Provide the [X, Y] coordinate of the cell's center where the given text is located.  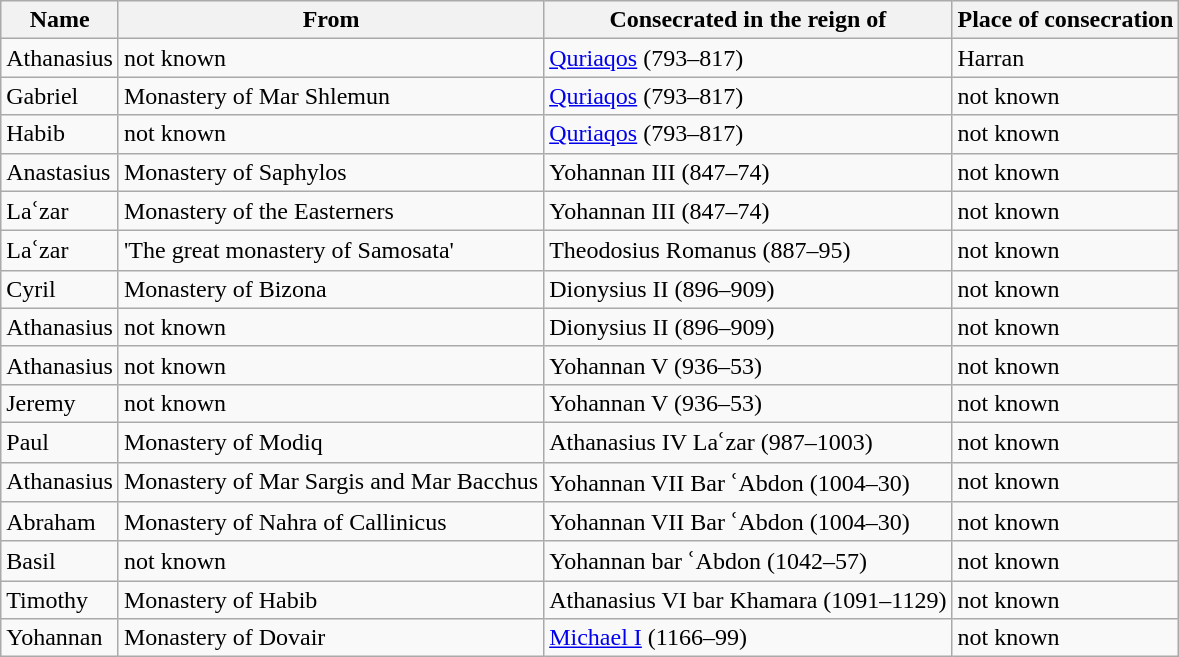
Theodosius Romanus (887–95) [748, 251]
Monastery of Mar Shlemun [330, 96]
Timothy [60, 600]
Monastery of the Easterners [330, 211]
'The great monastery of Samosata' [330, 251]
Consecrated in the reign of [748, 20]
Habib [60, 134]
Anastasius [60, 172]
Yohannan bar ʿAbdon (1042–57) [748, 561]
Basil [60, 561]
Abraham [60, 522]
Athanasius VI bar Khamara (1091–1129) [748, 600]
Monastery of Nahra of Callinicus [330, 522]
Harran [1066, 58]
Jeremy [60, 403]
Cyril [60, 289]
Monastery of Mar Sargis and Mar Bacchus [330, 482]
Paul [60, 442]
Michael I (1166–99) [748, 638]
Monastery of Habib [330, 600]
Name [60, 20]
Athanasius IV Laʿzar (987–1003) [748, 442]
Monastery of Dovair [330, 638]
Monastery of Saphylos [330, 172]
Yohannan [60, 638]
Monastery of Bizona [330, 289]
Place of consecration [1066, 20]
Monastery of Modiq [330, 442]
From [330, 20]
Gabriel [60, 96]
